Scan for the cell matching the given text and deliver its [X, Y] coordinate at center. 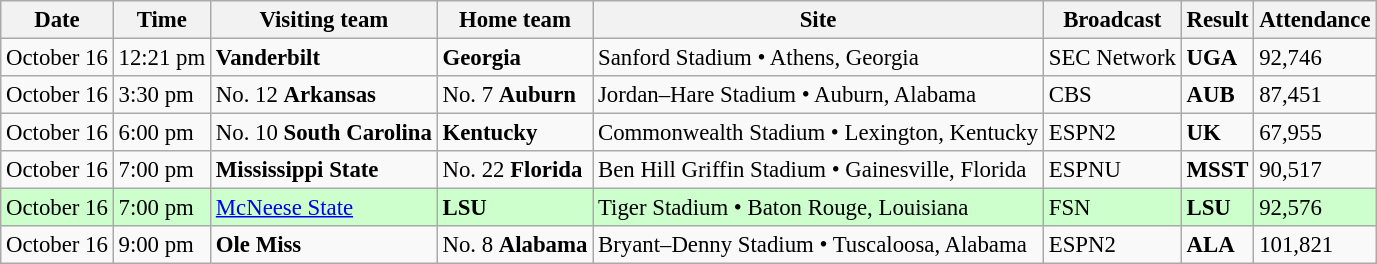
Kentucky [515, 133]
Mississippi State [324, 170]
67,955 [1315, 133]
Commonwealth Stadium • Lexington, Kentucky [818, 133]
Vanderbilt [324, 58]
Time [162, 20]
Tiger Stadium • Baton Rouge, Louisiana [818, 208]
UGA [1218, 58]
No. 22 Florida [515, 170]
ALA [1218, 245]
FSN [1112, 208]
12:21 pm [162, 58]
Attendance [1315, 20]
MSST [1218, 170]
90,517 [1315, 170]
Site [818, 20]
UK [1218, 133]
Result [1218, 20]
92,576 [1315, 208]
9:00 pm [162, 245]
No. 8 Alabama [515, 245]
Sanford Stadium • Athens, Georgia [818, 58]
Bryant–Denny Stadium • Tuscaloosa, Alabama [818, 245]
No. 7 Auburn [515, 95]
6:00 pm [162, 133]
ESPNU [1112, 170]
87,451 [1315, 95]
Ole Miss [324, 245]
CBS [1112, 95]
Jordan–Hare Stadium • Auburn, Alabama [818, 95]
SEC Network [1112, 58]
Home team [515, 20]
Visiting team [324, 20]
No. 12 Arkansas [324, 95]
3:30 pm [162, 95]
Ben Hill Griffin Stadium • Gainesville, Florida [818, 170]
Broadcast [1112, 20]
Date [57, 20]
92,746 [1315, 58]
AUB [1218, 95]
101,821 [1315, 245]
McNeese State [324, 208]
Georgia [515, 58]
No. 10 South Carolina [324, 133]
